Provide the [X, Y] coordinate of the cell's center where the given text is located.  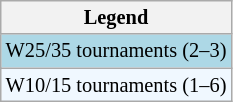
Legend [116, 17]
W10/15 tournaments (1–6) [116, 85]
W25/35 tournaments (2–3) [116, 51]
